From the cell containing the given text, extract its center point as [X, Y] coordinate. 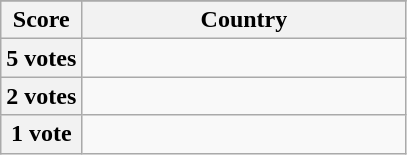
Country [244, 20]
Score [42, 20]
5 votes [42, 58]
1 vote [42, 134]
2 votes [42, 96]
